Capture the cell that displays the provided text and extract its (x, y) central coordinate. 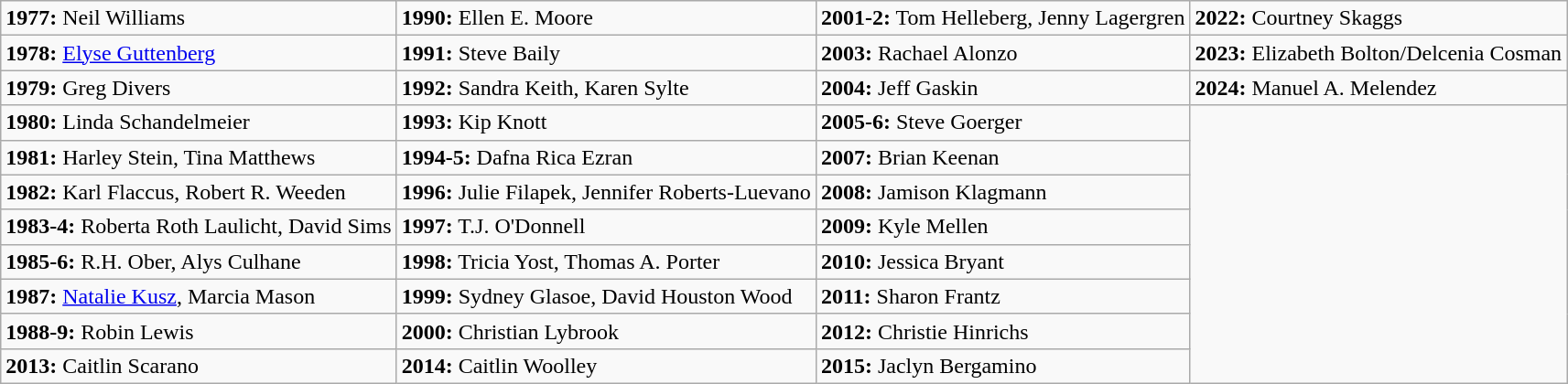
1996: Julie Filapek, Jennifer Roberts-Luevano (606, 192)
1990: Ellen E. Moore (606, 18)
1988-9: Robin Lewis (199, 331)
1987: Natalie Kusz, Marcia Mason (199, 296)
2007: Brian Keenan (1003, 157)
1997: T.J. O'Donnell (606, 227)
1993: Kip Knott (606, 123)
2023: Elizabeth Bolton/Delcenia Cosman (1379, 53)
1981: Harley Stein, Tina Matthews (199, 157)
2011: Sharon Frantz (1003, 296)
2005-6: Steve Goerger (1003, 123)
1991: Steve Baily (606, 53)
1998: Tricia Yost, Thomas A. Porter (606, 261)
2013: Caitlin Scarano (199, 366)
2009: Kyle Mellen (1003, 227)
1994-5: Dafna Rica Ezran (606, 157)
1999: Sydney Glasoe, David Houston Wood (606, 296)
1983-4: Roberta Roth Laulicht, David Sims (199, 227)
2024: Manuel A. Melendez (1379, 88)
1979: Greg Divers (199, 88)
2004: Jeff Gaskin (1003, 88)
1980: Linda Schandelmeier (199, 123)
2012: Christie Hinrichs (1003, 331)
1977: Neil Williams (199, 18)
2001-2: Tom Helleberg, Jenny Lagergren (1003, 18)
2022: Courtney Skaggs (1379, 18)
1992: Sandra Keith, Karen Sylte (606, 88)
1985-6: R.H. Ober, Alys Culhane (199, 261)
2008: Jamison Klagmann (1003, 192)
2015: Jaclyn Bergamino (1003, 366)
1982: Karl Flaccus, Robert R. Weeden (199, 192)
2010: Jessica Bryant (1003, 261)
2014: Caitlin Woolley (606, 366)
2000: Christian Lybrook (606, 331)
2003: Rachael Alonzo (1003, 53)
1978: Elyse Guttenberg (199, 53)
